From the cell containing the given text, extract its center point as [X, Y] coordinate. 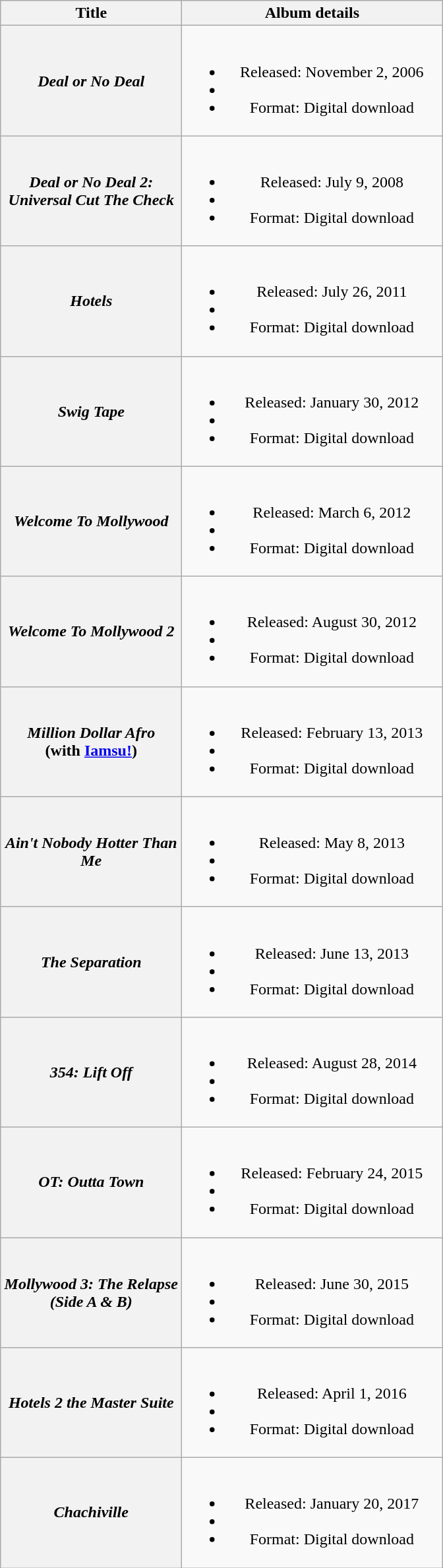
Released: July 26, 2011Format: Digital download [312, 301]
Welcome To Mollywood [91, 521]
Released: August 28, 2014Format: Digital download [312, 1072]
Released: February 13, 2013Format: Digital download [312, 741]
Released: June 30, 2015Format: Digital download [312, 1292]
Released: March 6, 2012Format: Digital download [312, 521]
Released: January 20, 2017Format: Digital download [312, 1513]
Welcome To Mollywood 2 [91, 632]
Ain't Nobody Hotter Than Me [91, 852]
354: Lift Off [91, 1072]
Album details [312, 13]
Deal or No Deal 2: Universal Cut The Check [91, 191]
Deal or No Deal [91, 80]
Released: January 30, 2012Format: Digital download [312, 411]
Released: July 9, 2008Format: Digital download [312, 191]
Released: June 13, 2013Format: Digital download [312, 961]
Released: February 24, 2015Format: Digital download [312, 1182]
Released: August 30, 2012Format: Digital download [312, 632]
Released: April 1, 2016Format: Digital download [312, 1403]
Hotels [91, 301]
Chachiville [91, 1513]
OT: Outta Town [91, 1182]
The Separation [91, 961]
Title [91, 13]
Swig Tape [91, 411]
Million Dollar Afro(with Iamsu!) [91, 741]
Released: November 2, 2006Format: Digital download [312, 80]
Hotels 2 the Master Suite [91, 1403]
Mollywood 3: The Relapse (Side A & B) [91, 1292]
Released: May 8, 2013Format: Digital download [312, 852]
